Return the (X, Y) coordinate for the center point of the cell that contains the specified text.  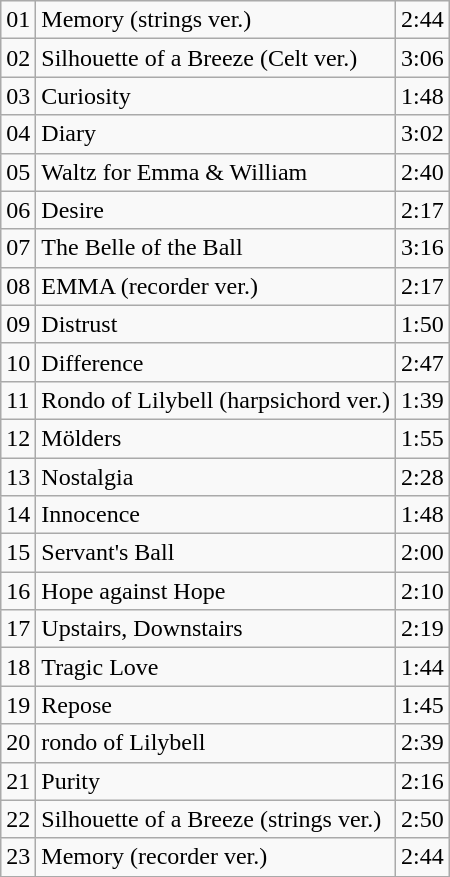
3:16 (422, 248)
07 (18, 248)
1:39 (422, 400)
13 (18, 477)
20 (18, 743)
14 (18, 515)
Diary (216, 134)
16 (18, 591)
EMMA (recorder ver.) (216, 286)
3:06 (422, 58)
Silhouette of a Breeze (Celt ver.) (216, 58)
22 (18, 819)
21 (18, 781)
Waltz for Emma & William (216, 172)
2:47 (422, 362)
05 (18, 172)
Silhouette of a Breeze (strings ver.) (216, 819)
Upstairs, Downstairs (216, 629)
2:10 (422, 591)
08 (18, 286)
2:50 (422, 819)
2:28 (422, 477)
2:19 (422, 629)
Difference (216, 362)
17 (18, 629)
09 (18, 324)
rondo of Lilybell (216, 743)
Memory (recorder ver.) (216, 857)
04 (18, 134)
2:16 (422, 781)
1:44 (422, 667)
23 (18, 857)
Tragic Love (216, 667)
Mölders (216, 438)
Hope against Hope (216, 591)
12 (18, 438)
3:02 (422, 134)
11 (18, 400)
Curiosity (216, 96)
Servant's Ball (216, 553)
10 (18, 362)
Repose (216, 705)
2:39 (422, 743)
1:50 (422, 324)
Desire (216, 210)
18 (18, 667)
15 (18, 553)
06 (18, 210)
The Belle of the Ball (216, 248)
Memory (strings ver.) (216, 20)
02 (18, 58)
Rondo of Lilybell (harpsichord ver.) (216, 400)
19 (18, 705)
01 (18, 20)
Purity (216, 781)
Distrust (216, 324)
2:40 (422, 172)
1:55 (422, 438)
Nostalgia (216, 477)
1:45 (422, 705)
03 (18, 96)
Innocence (216, 515)
2:00 (422, 553)
